Scan for the cell matching the given text and deliver its (X, Y) coordinate at center. 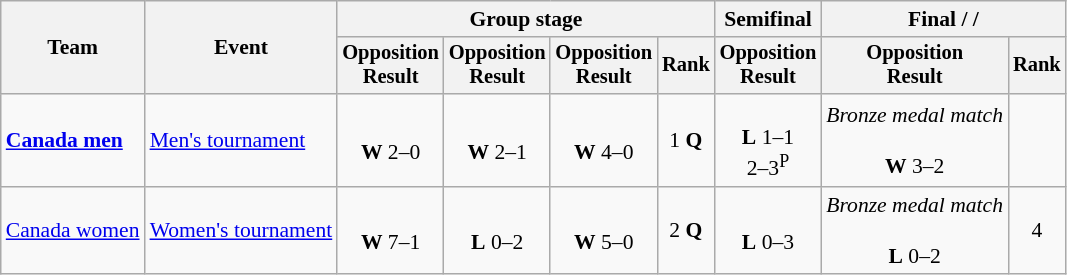
1 Q (686, 140)
W 5–0 (604, 230)
2 Q (686, 230)
Canada women (73, 230)
Event (242, 48)
W 2–1 (498, 140)
Group stage (526, 19)
Team (73, 48)
Canada men (73, 140)
Final / / (943, 19)
L 0–3 (768, 230)
Bronze medal matchW 3–2 (914, 140)
Women's tournament (242, 230)
Men's tournament (242, 140)
Semifinal (768, 19)
Bronze medal matchL 0–2 (914, 230)
4 (1037, 230)
L 0–2 (498, 230)
W 2–0 (390, 140)
W 7–1 (390, 230)
L 1–12–3P (768, 140)
W 4–0 (604, 140)
